Find where the given text appears and provide that cell's center as [X, Y] coordinate. 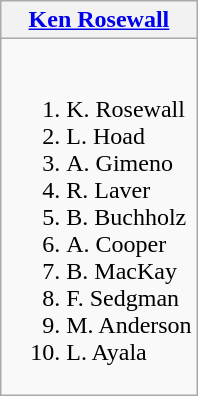
K. Rosewall L. Hoad A. Gimeno R. Laver B. Buchholz A. Cooper B. MacKay F. Sedgman M. Anderson L. Ayala [99, 217]
Ken Rosewall [99, 20]
